Identify which cell holds the provided text, then report its [x, y] central coordinate. 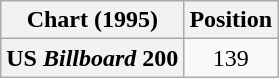
139 [231, 58]
US Billboard 200 [92, 58]
Position [231, 20]
Chart (1995) [92, 20]
